Locate the cell with the specified text and output its (x, y) center coordinate. 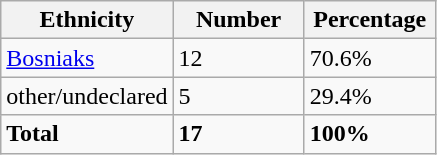
17 (238, 134)
Ethnicity (87, 20)
70.6% (370, 58)
Percentage (370, 20)
other/undeclared (87, 96)
5 (238, 96)
Number (238, 20)
29.4% (370, 96)
12 (238, 58)
Bosniaks (87, 58)
Total (87, 134)
100% (370, 134)
